Scan for the cell matching the given text and deliver its (x, y) coordinate at center. 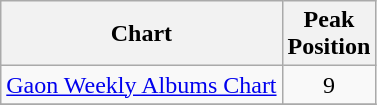
Gaon Weekly Albums Chart (142, 85)
PeakPosition (329, 34)
Chart (142, 34)
9 (329, 85)
